Determine the [x, y] coordinate at the center of the cell enclosing the given text.  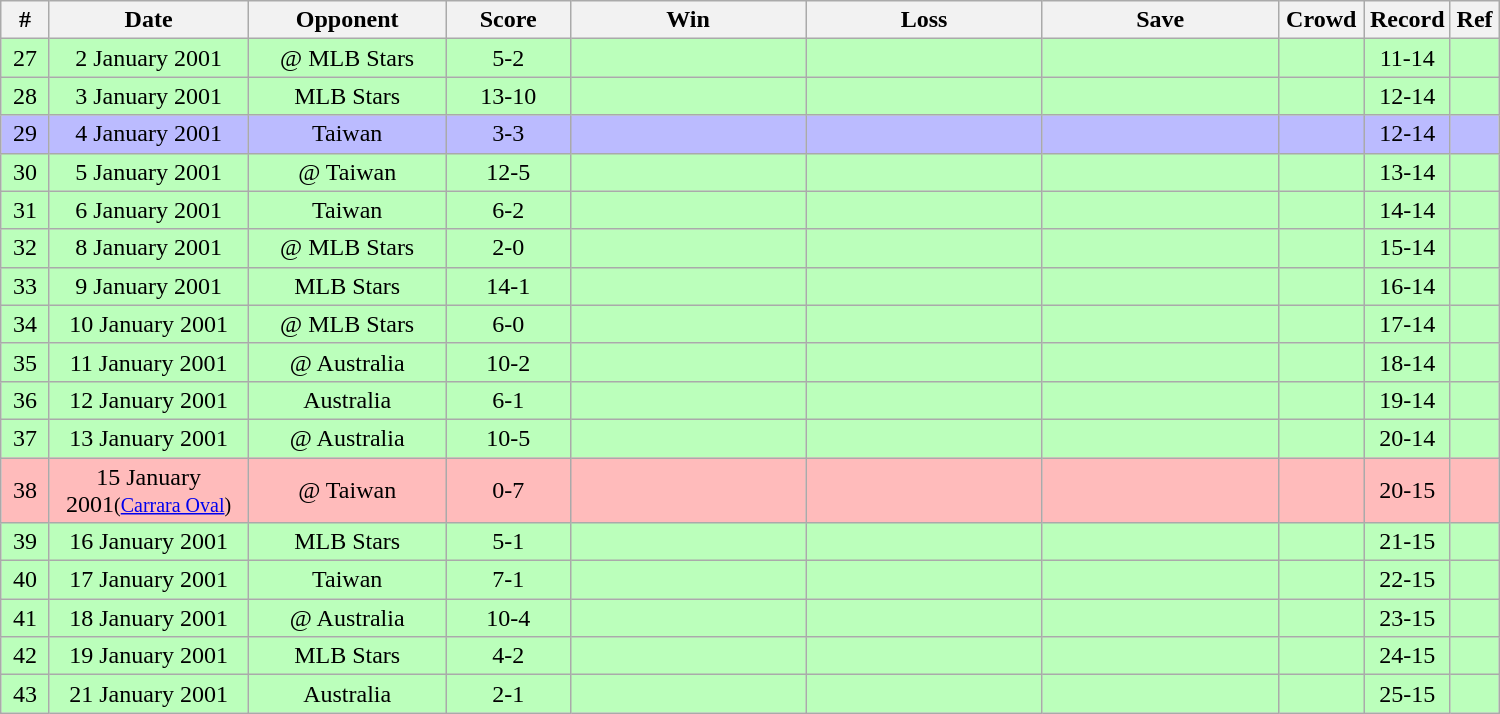
Loss [924, 20]
10-5 [508, 438]
30 [26, 172]
39 [26, 542]
31 [26, 210]
37 [26, 438]
11 January 2001 [148, 362]
10-4 [508, 618]
5-2 [508, 58]
10-2 [508, 362]
22-15 [1407, 580]
19-14 [1407, 400]
29 [26, 134]
14-1 [508, 286]
33 [26, 286]
18 January 2001 [148, 618]
5 January 2001 [148, 172]
20-15 [1407, 490]
Ref [1474, 20]
12-5 [508, 172]
16 January 2001 [148, 542]
43 [26, 694]
2 January 2001 [148, 58]
41 [26, 618]
11-14 [1407, 58]
Win [688, 20]
36 [26, 400]
21-15 [1407, 542]
15 January 2001(Carrara Oval) [148, 490]
17-14 [1407, 324]
38 [26, 490]
28 [26, 96]
3 January 2001 [148, 96]
14-14 [1407, 210]
13 January 2001 [148, 438]
4-2 [508, 656]
2-1 [508, 694]
15-14 [1407, 248]
2-0 [508, 248]
23-15 [1407, 618]
5-1 [508, 542]
25-15 [1407, 694]
12 January 2001 [148, 400]
16-14 [1407, 286]
13-14 [1407, 172]
34 [26, 324]
42 [26, 656]
8 January 2001 [148, 248]
20-14 [1407, 438]
# [26, 20]
24-15 [1407, 656]
0-7 [508, 490]
6-1 [508, 400]
21 January 2001 [148, 694]
Record [1407, 20]
32 [26, 248]
9 January 2001 [148, 286]
18-14 [1407, 362]
6-2 [508, 210]
Score [508, 20]
4 January 2001 [148, 134]
13-10 [508, 96]
7-1 [508, 580]
27 [26, 58]
Crowd [1321, 20]
17 January 2001 [148, 580]
3-3 [508, 134]
10 January 2001 [148, 324]
Save [1160, 20]
19 January 2001 [148, 656]
Date [148, 20]
40 [26, 580]
Opponent [348, 20]
35 [26, 362]
6-0 [508, 324]
6 January 2001 [148, 210]
